Determine the (X, Y) coordinate at the center of the cell enclosing the given text.  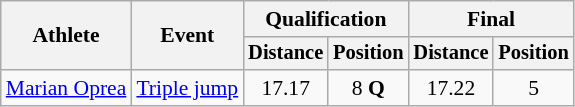
Qualification (326, 19)
5 (533, 88)
17.22 (450, 88)
Triple jump (187, 88)
Final (490, 19)
Event (187, 36)
17.17 (286, 88)
8 Q (368, 88)
Marian Oprea (66, 88)
Athlete (66, 36)
